Search for the cell housing the specified text and yield its (X, Y) center coordinate. 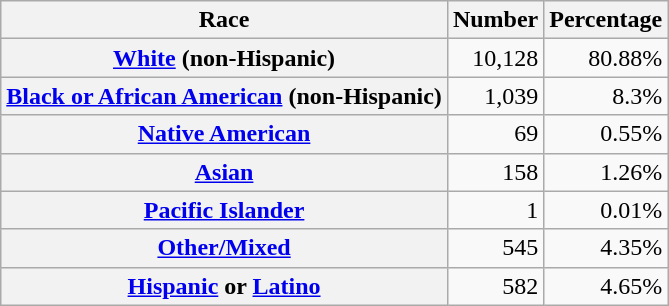
White (non-Hispanic) (224, 58)
Race (224, 20)
Percentage (606, 20)
1.26% (606, 172)
Asian (224, 172)
1,039 (495, 96)
545 (495, 248)
0.01% (606, 210)
158 (495, 172)
1 (495, 210)
4.35% (606, 248)
Pacific Islander (224, 210)
582 (495, 286)
80.88% (606, 58)
69 (495, 134)
Other/Mixed (224, 248)
0.55% (606, 134)
8.3% (606, 96)
Number (495, 20)
Black or African American (non-Hispanic) (224, 96)
Native American (224, 134)
10,128 (495, 58)
Hispanic or Latino (224, 286)
4.65% (606, 286)
